Detect which cell encompasses the target text, then output its [x, y] center coordinate. 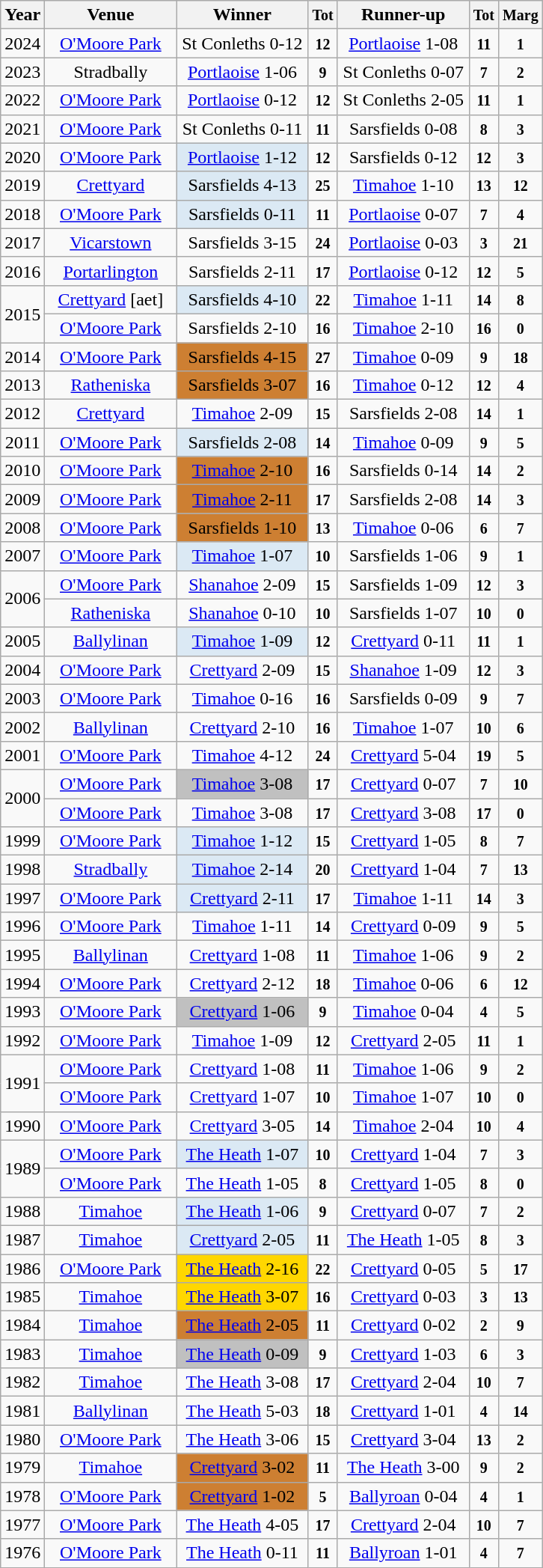
Sarsfields 1-07 [403, 613]
2000 [22, 798]
Portlaoise 1-08 [403, 43]
Marg [521, 15]
Year [22, 15]
2017 [22, 242]
2019 [22, 186]
Crettyard [aet] [111, 299]
1987 [22, 1239]
St Conleths 0-11 [242, 129]
The Heath 0-11 [242, 1553]
1992 [22, 1040]
Crettyard 1-03 [403, 1354]
Timahoe 4-12 [242, 755]
The Heath 1-06 [242, 1211]
1978 [22, 1496]
Timahoe 1-10 [403, 186]
2018 [22, 214]
Sarsfields 0-11 [242, 214]
Sarsfields 4-15 [242, 357]
21 [521, 242]
Crettyard 2-12 [242, 983]
The Heath 3-07 [242, 1297]
2023 [22, 72]
Timahoe 0-16 [242, 698]
1990 [22, 1126]
2015 [22, 314]
The Heath 3-08 [242, 1382]
Crettyard 1-02 [242, 1496]
Crettyard 1-06 [242, 1012]
St Conleths 0-12 [242, 43]
Crettyard 1-07 [242, 1097]
The Heath 3-06 [242, 1439]
The Heath 2-05 [242, 1326]
Sarsfields 1-10 [242, 528]
19 [483, 755]
Crettyard 3-04 [403, 1439]
Crettyard 5-04 [403, 755]
1996 [22, 927]
Sarsfields 1-06 [403, 556]
2014 [22, 357]
Crettyard 0-09 [403, 927]
1997 [22, 898]
2005 [22, 641]
2009 [22, 499]
1980 [22, 1439]
2008 [22, 528]
2007 [22, 556]
1995 [22, 955]
1984 [22, 1326]
1986 [22, 1269]
Ballyroan 1-01 [403, 1553]
Portlaoise 0-03 [403, 242]
1983 [22, 1354]
27 [323, 357]
Crettyard 3-02 [242, 1468]
1985 [22, 1297]
Crettyard 3-08 [403, 812]
Portlaoise 1-06 [242, 72]
The Heath 2-16 [242, 1269]
The Heath 5-03 [242, 1411]
The Heath 1-07 [242, 1154]
Timahoe 2-14 [242, 870]
2002 [22, 727]
Crettyard 0-02 [403, 1326]
Sarsfields 2-11 [242, 271]
1982 [22, 1382]
Sarsfields 0-14 [403, 471]
Portlaoise 1-12 [242, 157]
1979 [22, 1468]
The Heath 0-09 [242, 1354]
St Conleths 0-07 [403, 72]
1989 [22, 1168]
Portlaoise 0-07 [403, 214]
Crettyard 0-05 [403, 1269]
Crettyard 0-11 [403, 641]
1998 [22, 870]
Sarsfields 3-15 [242, 242]
1993 [22, 1012]
2010 [22, 471]
2020 [22, 157]
Shanahoe 2-09 [242, 585]
1999 [22, 841]
1977 [22, 1525]
Sarsfields 4-10 [242, 299]
Sarsfields 0-12 [403, 157]
Timahoe 2-04 [403, 1126]
2016 [22, 271]
2001 [22, 755]
1976 [22, 1553]
25 [323, 186]
Sarsfields 4-13 [242, 186]
Sarsfields 0-09 [403, 698]
The Heath 3-00 [403, 1468]
Timahoe 2-09 [242, 414]
Sarsfields 0-08 [403, 129]
Shanahoe 1-09 [403, 670]
2021 [22, 129]
1988 [22, 1211]
2013 [22, 385]
Crettyard 3-05 [242, 1126]
Runner-up [403, 15]
Timahoe 2-11 [242, 499]
Ballyroan 0-04 [403, 1496]
2012 [22, 414]
2003 [22, 698]
Sarsfields 3-07 [242, 385]
The Heath 4-05 [242, 1525]
Crettyard 1-01 [403, 1411]
Vicarstown [111, 242]
Crettyard 2-09 [242, 670]
1981 [22, 1411]
2022 [22, 100]
20 [323, 870]
Sarsfields 2-10 [242, 328]
Winner [242, 15]
Timahoe 0-12 [403, 385]
Shanahoe 0-10 [242, 613]
Sarsfields 1-09 [403, 585]
1994 [22, 983]
2024 [22, 43]
2004 [22, 670]
Crettyard 2-11 [242, 898]
Timahoe 0-04 [403, 1012]
Portarlington [111, 271]
2006 [22, 599]
St Conleths 2-05 [403, 100]
2011 [22, 442]
Venue [111, 15]
1991 [22, 1083]
Crettyard 0-03 [403, 1297]
Crettyard 2-10 [242, 727]
Timahoe 1-12 [242, 841]
